For the text-containing cell, return its midpoint in (x, y) coordinate format. 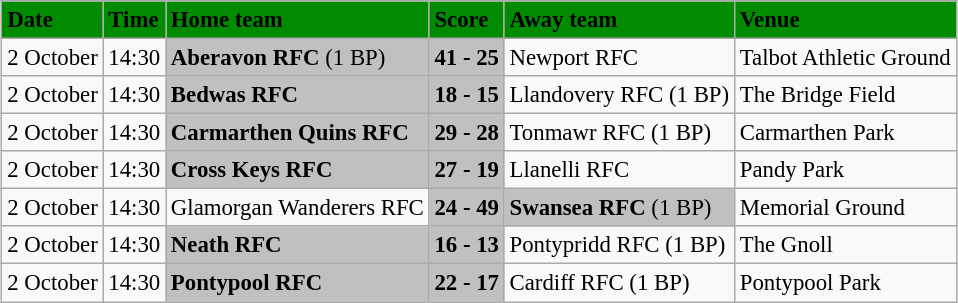
41 - 25 (466, 57)
Pontypool RFC (298, 283)
Home team (298, 20)
Neath RFC (298, 245)
Bedwas RFC (298, 95)
Llandovery RFC (1 BP) (619, 95)
The Bridge Field (845, 95)
18 - 15 (466, 95)
27 - 19 (466, 170)
Aberavon RFC (1 BP) (298, 57)
Cross Keys RFC (298, 170)
Score (466, 20)
Carmarthen Park (845, 133)
22 - 17 (466, 283)
Llanelli RFC (619, 170)
Cardiff RFC (1 BP) (619, 283)
Tonmawr RFC (1 BP) (619, 133)
Venue (845, 20)
Talbot Athletic Ground (845, 57)
29 - 28 (466, 133)
Away team (619, 20)
Newport RFC (619, 57)
Glamorgan Wanderers RFC (298, 208)
Time (134, 20)
The Gnoll (845, 245)
Memorial Ground (845, 208)
Carmarthen Quins RFC (298, 133)
Pontypridd RFC (1 BP) (619, 245)
24 - 49 (466, 208)
Date (52, 20)
16 - 13 (466, 245)
Pontypool Park (845, 283)
Pandy Park (845, 170)
Swansea RFC (1 BP) (619, 208)
